For the text-containing cell, return its midpoint in [x, y] coordinate format. 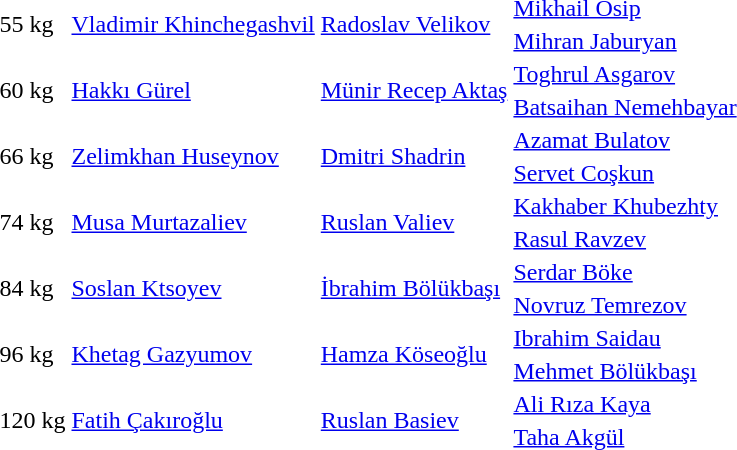
Ruslan Valiev [414, 222]
İbrahim Bölükbaşı [414, 288]
Hamza Köseoğlu [414, 354]
Zelimkhan Huseynov [193, 156]
Dmitri Shadrin [414, 156]
Khetag Gazyumov [193, 354]
Münir Recep Aktaş [414, 90]
Hakkı Gürel [193, 90]
Musa Murtazaliev [193, 222]
Soslan Ktsoyev [193, 288]
